Locate the cell with the specified text and output its [x, y] center coordinate. 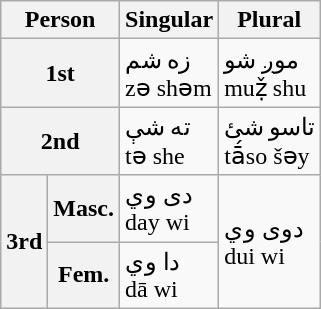
دی ويday wi [170, 208]
دوی ويdui wi [270, 242]
3rd [24, 242]
Singular [170, 20]
Masc. [84, 208]
Person [60, 20]
Plural [270, 20]
Fem. [84, 276]
دا ويdā wi [170, 276]
زه شمzə shəm [170, 73]
تاسو شئtā́so šəy [270, 141]
ته شېtə she [170, 141]
موږ شو muẓ̌ shu [270, 73]
1st [60, 73]
2nd [60, 141]
